From the cell containing the given text, extract its center point as [x, y] coordinate. 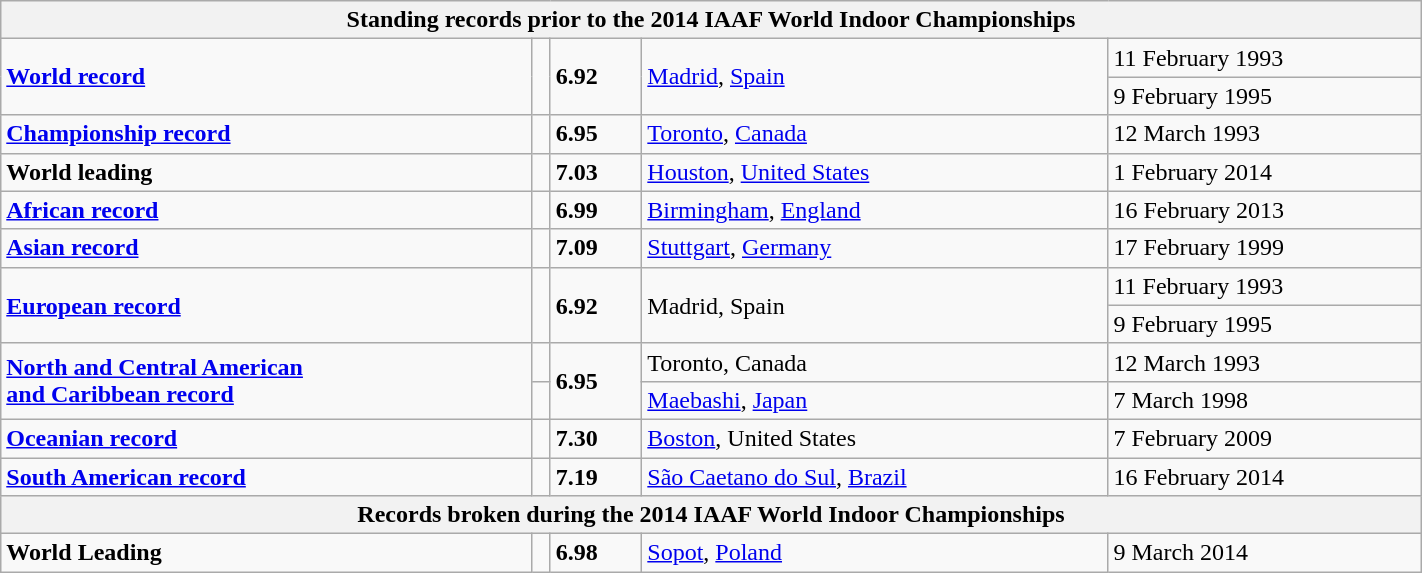
9 March 2014 [1264, 553]
7 February 2009 [1264, 438]
World Leading [266, 553]
Boston, United States [875, 438]
7.09 [596, 248]
6.99 [596, 210]
7.30 [596, 438]
16 February 2014 [1264, 477]
Records broken during the 2014 IAAF World Indoor Championships [711, 515]
1 February 2014 [1264, 172]
São Caetano do Sul, Brazil [875, 477]
7.03 [596, 172]
South American record [266, 477]
16 February 2013 [1264, 210]
Championship record [266, 134]
Sopot, Poland [875, 553]
World leading [266, 172]
Oceanian record [266, 438]
6.98 [596, 553]
North and Central American and Caribbean record [266, 381]
Maebashi, Japan [875, 400]
17 February 1999 [1264, 248]
Houston, United States [875, 172]
7.19 [596, 477]
European record [266, 305]
Birmingham, England [875, 210]
African record [266, 210]
Asian record [266, 248]
Stuttgart, Germany [875, 248]
Standing records prior to the 2014 IAAF World Indoor Championships [711, 20]
7 March 1998 [1264, 400]
World record [266, 77]
